Identify which cell holds the provided text, then report its [X, Y] central coordinate. 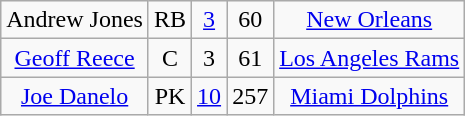
PK [170, 96]
RB [170, 20]
Joe Danelo [75, 96]
Geoff Reece [75, 58]
10 [210, 96]
C [170, 58]
61 [250, 58]
New Orleans [370, 20]
60 [250, 20]
Los Angeles Rams [370, 58]
257 [250, 96]
Andrew Jones [75, 20]
Miami Dolphins [370, 96]
